From the cell containing the given text, extract its center point as [X, Y] coordinate. 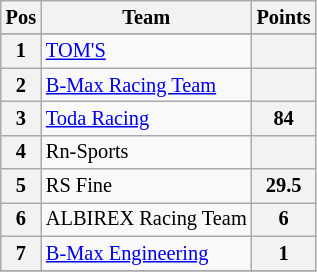
B-Max Racing Team [146, 85]
B-Max Engineering [146, 253]
5 [21, 186]
Points [284, 17]
Toda Racing [146, 118]
29.5 [284, 186]
RS Fine [146, 186]
84 [284, 118]
Team [146, 17]
TOM'S [146, 51]
Pos [21, 17]
4 [21, 152]
3 [21, 118]
7 [21, 253]
2 [21, 85]
ALBIREX Racing Team [146, 219]
Rn-Sports [146, 152]
